Return the (x, y) coordinate for the center point of the cell that contains the specified text.  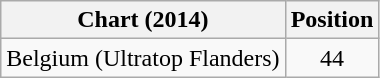
Chart (2014) (143, 20)
Position (332, 20)
Belgium (Ultratop Flanders) (143, 58)
44 (332, 58)
